From the cell containing the given text, extract its center point as [X, Y] coordinate. 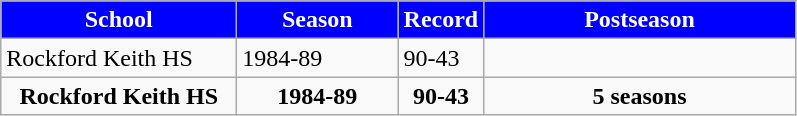
Record [441, 20]
Season [318, 20]
School [119, 20]
5 seasons [640, 96]
Postseason [640, 20]
